Detect which cell encompasses the target text, then output its [x, y] center coordinate. 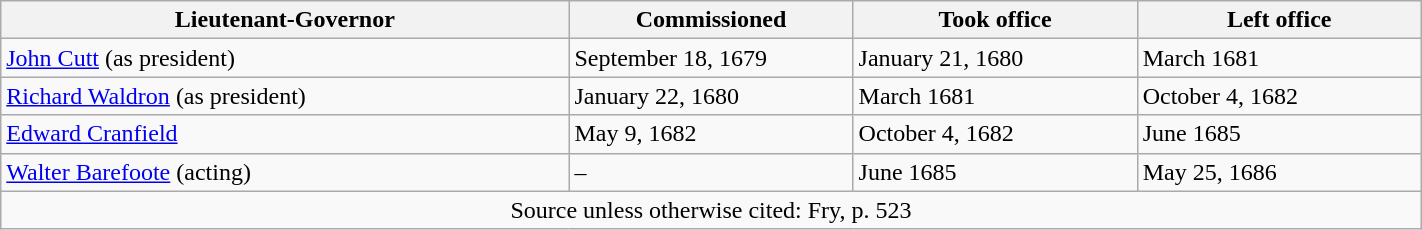
– [711, 172]
May 25, 1686 [1279, 172]
Commissioned [711, 20]
Richard Waldron (as president) [285, 96]
Took office [995, 20]
Left office [1279, 20]
Source unless otherwise cited: Fry, p. 523 [711, 210]
Edward Cranfield [285, 134]
John Cutt (as president) [285, 58]
May 9, 1682 [711, 134]
September 18, 1679 [711, 58]
January 21, 1680 [995, 58]
Walter Barefoote (acting) [285, 172]
January 22, 1680 [711, 96]
Lieutenant-Governor [285, 20]
